Identify which cell holds the provided text, then report its [X, Y] central coordinate. 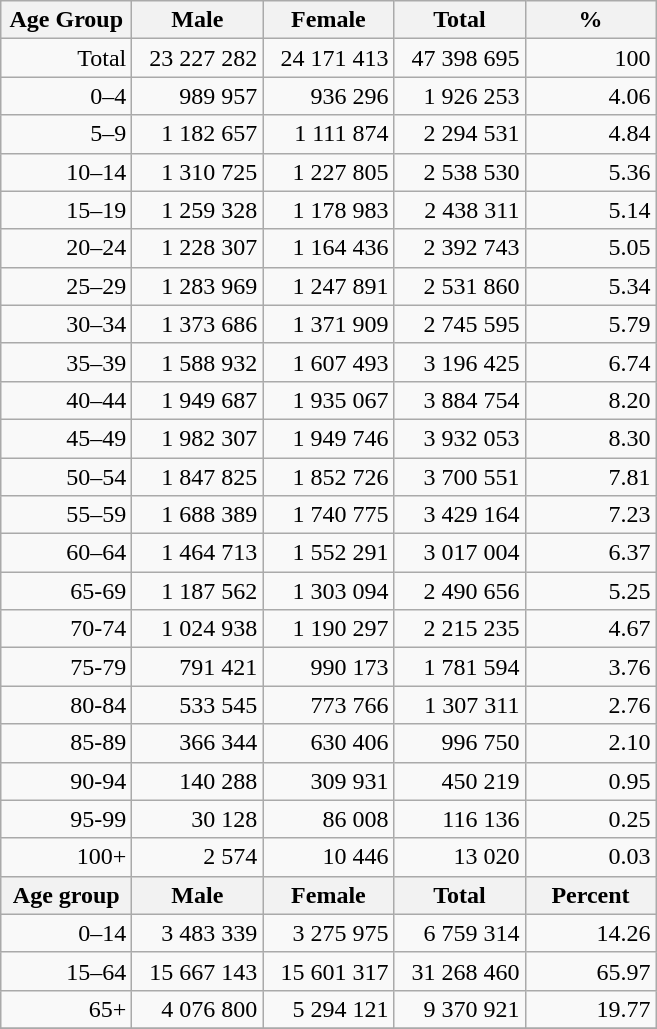
8.30 [590, 438]
0.95 [590, 781]
86 008 [328, 819]
65-69 [66, 591]
3 483 339 [198, 933]
Percent [590, 895]
773 766 [328, 705]
116 136 [460, 819]
1 182 657 [198, 134]
1 310 725 [198, 172]
80-84 [66, 705]
1 259 328 [198, 210]
0.25 [590, 819]
7.23 [590, 515]
65.97 [590, 971]
% [590, 20]
3 196 425 [460, 362]
3 017 004 [460, 553]
8.20 [590, 400]
31 268 460 [460, 971]
3 932 053 [460, 438]
2 538 530 [460, 172]
5–9 [66, 134]
1 847 825 [198, 477]
791 421 [198, 667]
6.37 [590, 553]
10–14 [66, 172]
1 227 805 [328, 172]
1 373 686 [198, 324]
1 307 311 [460, 705]
1 949 687 [198, 400]
5.05 [590, 248]
5.79 [590, 324]
1 552 291 [328, 553]
1 926 253 [460, 96]
100+ [66, 857]
630 406 [328, 743]
1 283 969 [198, 286]
0–4 [66, 96]
1 111 874 [328, 134]
2 745 595 [460, 324]
14.26 [590, 933]
15 667 143 [198, 971]
4.06 [590, 96]
50–54 [66, 477]
10 446 [328, 857]
1 303 094 [328, 591]
30–34 [66, 324]
1 588 932 [198, 362]
15–64 [66, 971]
366 344 [198, 743]
4 076 800 [198, 1009]
3 700 551 [460, 477]
65+ [66, 1009]
309 931 [328, 781]
15 601 317 [328, 971]
60–64 [66, 553]
450 219 [460, 781]
2 490 656 [460, 591]
1 247 891 [328, 286]
19.77 [590, 1009]
85-89 [66, 743]
1 607 493 [328, 362]
5.36 [590, 172]
936 296 [328, 96]
95-99 [66, 819]
75-79 [66, 667]
5.25 [590, 591]
5.14 [590, 210]
90-94 [66, 781]
24 171 413 [328, 58]
45–49 [66, 438]
5 294 121 [328, 1009]
6.74 [590, 362]
20–24 [66, 248]
35–39 [66, 362]
3.76 [590, 667]
1 187 562 [198, 591]
1 178 983 [328, 210]
1 949 746 [328, 438]
1 228 307 [198, 248]
2 574 [198, 857]
70-74 [66, 629]
Age group [66, 895]
2 294 531 [460, 134]
2.76 [590, 705]
13 020 [460, 857]
1 371 909 [328, 324]
1 982 307 [198, 438]
6 759 314 [460, 933]
996 750 [460, 743]
1 852 726 [328, 477]
2.10 [590, 743]
55–59 [66, 515]
533 545 [198, 705]
0.03 [590, 857]
Age Group [66, 20]
1 464 713 [198, 553]
1 190 297 [328, 629]
23 227 282 [198, 58]
140 288 [198, 781]
3 429 164 [460, 515]
7.81 [590, 477]
47 398 695 [460, 58]
989 957 [198, 96]
4.84 [590, 134]
0–14 [66, 933]
25–29 [66, 286]
4.67 [590, 629]
990 173 [328, 667]
40–44 [66, 400]
2 531 860 [460, 286]
15–19 [66, 210]
3 884 754 [460, 400]
1 688 389 [198, 515]
100 [590, 58]
30 128 [198, 819]
2 438 311 [460, 210]
1 024 938 [198, 629]
1 781 594 [460, 667]
2 392 743 [460, 248]
1 935 067 [328, 400]
2 215 235 [460, 629]
9 370 921 [460, 1009]
1 164 436 [328, 248]
5.34 [590, 286]
1 740 775 [328, 515]
3 275 975 [328, 933]
